From the cell containing the given text, extract its center point as (x, y) coordinate. 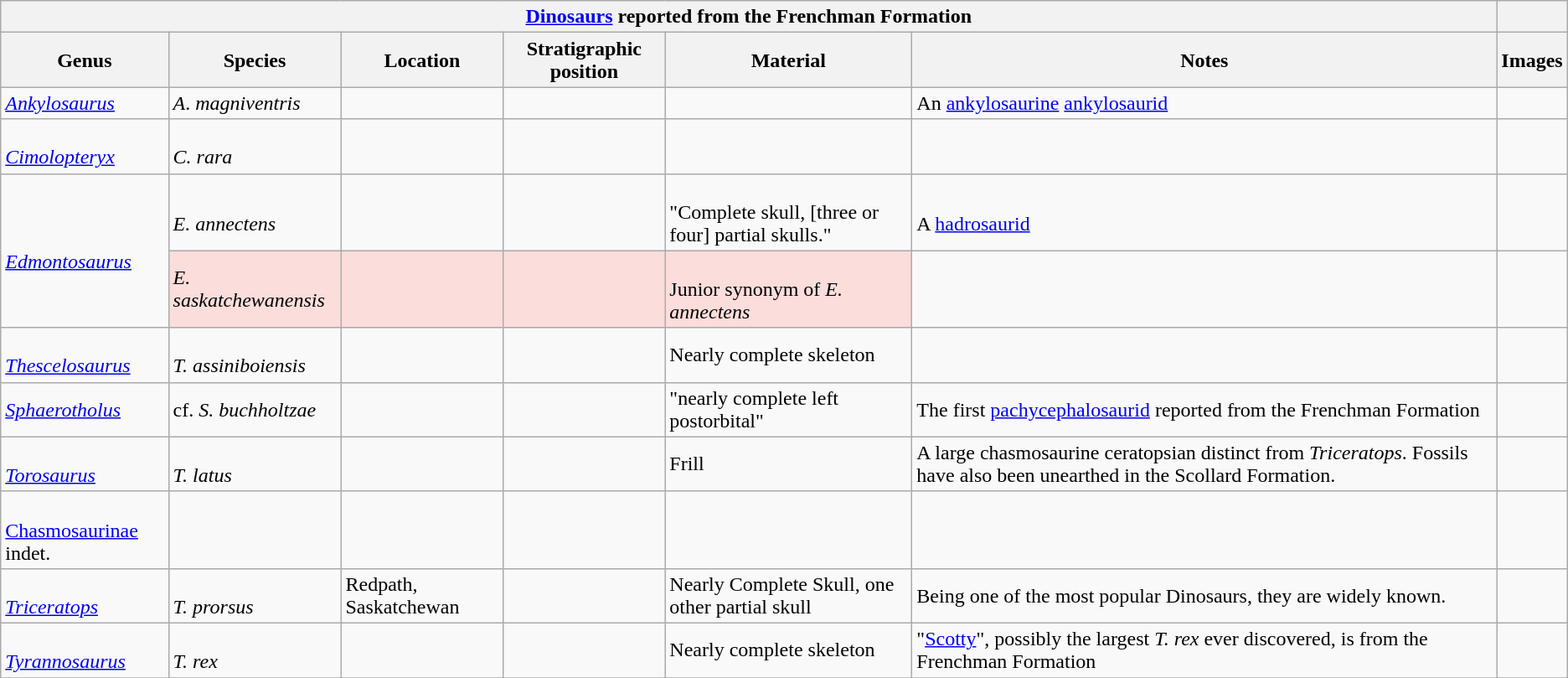
"Complete skull, [three or four] partial skulls." (789, 212)
"Scotty", possibly the largest T. rex ever discovered, is from the Frenchman Formation (1204, 650)
E. saskatchewanensis (255, 289)
cf. S. buchholtzae (255, 409)
Genus (85, 60)
A. magniventris (255, 103)
Being one of the most popular Dinosaurs, they are widely known. (1204, 595)
C. rara (255, 146)
Junior synonym of E. annectens (789, 289)
Chasmosaurinae indet. (85, 530)
Edmontosaurus (85, 251)
Nearly Complete Skull, one other partial skull (789, 595)
An ankylosaurine ankylosaurid (1204, 103)
Sphaerotholus (85, 409)
A large chasmosaurine ceratopsian distinct from Triceratops. Fossils have also been unearthed in the Scollard Formation. (1204, 464)
Location (422, 60)
T. rex (255, 650)
Redpath, Saskatchewan (422, 595)
Dinosaurs reported from the Frenchman Formation (749, 17)
Tyrannosaurus (85, 650)
Images (1532, 60)
Cimolopteryx (85, 146)
T. latus (255, 464)
Species (255, 60)
Frill (789, 464)
Material (789, 60)
T. assiniboiensis (255, 355)
Thescelosaurus (85, 355)
"nearly complete left postorbital" (789, 409)
Notes (1204, 60)
Stratigraphic position (585, 60)
E. annectens (255, 212)
A hadrosaurid (1204, 212)
T. prorsus (255, 595)
Triceratops (85, 595)
Torosaurus (85, 464)
The first pachycephalosaurid reported from the Frenchman Formation (1204, 409)
Ankylosaurus (85, 103)
